Locate the cell with the specified text and output its (x, y) center coordinate. 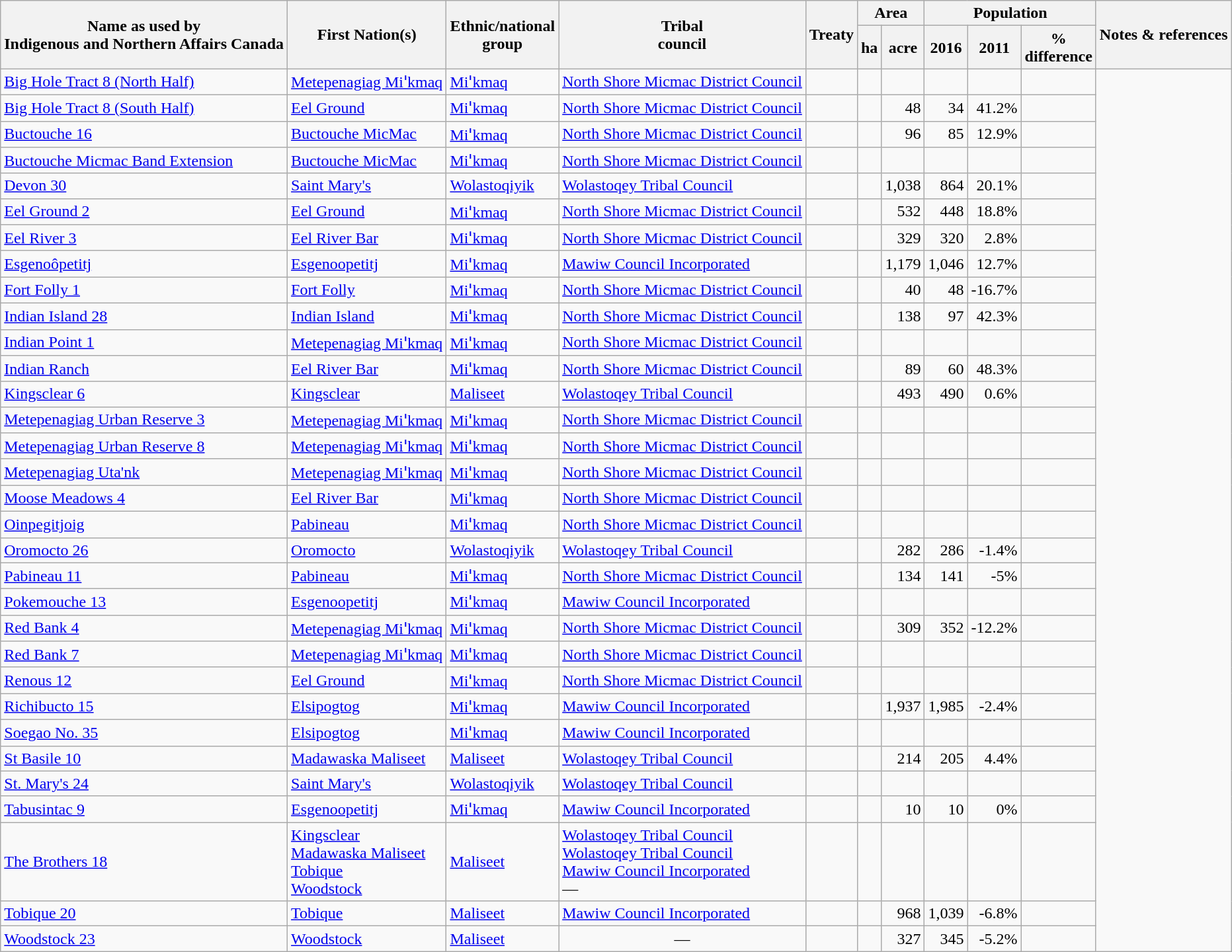
134 (903, 576)
Tobique (367, 914)
2016 (946, 48)
12.9% (995, 134)
Kingsclear 6 (144, 394)
Red Bank 4 (144, 628)
Esgenoôpetitj (144, 264)
Fort Folly (367, 290)
138 (903, 316)
282 (903, 550)
Indian Island (367, 316)
-16.7% (995, 290)
Renous 12 (144, 680)
Oromocto (367, 550)
Indian Island 28 (144, 316)
320 (946, 238)
First Nation(s) (367, 34)
KingsclearMadawaska MaliseetTobiqueWoodstock (367, 862)
Pokemouche 13 (144, 602)
Metepenagiag Urban Reserve 3 (144, 420)
Area (890, 13)
Oinpegitjoig (144, 524)
89 (903, 369)
448 (946, 212)
-12.2% (995, 628)
The Brothers 18 (144, 862)
-6.8% (995, 914)
Ethnic/nationalgroup (503, 34)
968 (903, 914)
286 (946, 550)
490 (946, 394)
85 (946, 134)
Moose Meadows 4 (144, 498)
Buctouche Micmac Band Extension (144, 161)
141 (946, 576)
Woodstock 23 (144, 939)
Notes & references (1164, 34)
Metepenagiag Urban Reserve 8 (144, 446)
Eel River 3 (144, 238)
-5% (995, 576)
Indian Point 1 (144, 342)
1,038 (903, 186)
— (682, 939)
-5.2% (995, 939)
Big Hole Tract 8 (South Half) (144, 108)
Eel Ground 2 (144, 212)
Buctouche 16 (144, 134)
Soegao No. 35 (144, 733)
327 (903, 939)
214 (903, 758)
Tobique 20 (144, 914)
40 (903, 290)
329 (903, 238)
0% (995, 809)
864 (946, 186)
97 (946, 316)
Devon 30 (144, 186)
-2.4% (995, 707)
1,985 (946, 707)
1,937 (903, 707)
Name as used byIndigenous and Northern Affairs Canada (144, 34)
345 (946, 939)
4.4% (995, 758)
0.6% (995, 394)
1,179 (903, 264)
Treaty (831, 34)
41.2% (995, 108)
Population (1010, 13)
Big Hole Tract 8 (North Half) (144, 82)
acre (903, 48)
60 (946, 369)
1,039 (946, 914)
Richibucto 15 (144, 707)
ha (869, 48)
352 (946, 628)
%difference (1058, 48)
309 (903, 628)
St Basile 10 (144, 758)
20.1% (995, 186)
Kingsclear (367, 394)
Madawaska Maliseet (367, 758)
Fort Folly 1 (144, 290)
532 (903, 212)
42.3% (995, 316)
Tabusintac 9 (144, 809)
1,046 (946, 264)
Pabineau 11 (144, 576)
34 (946, 108)
2011 (995, 48)
205 (946, 758)
Tribalcouncil (682, 34)
2.8% (995, 238)
18.8% (995, 212)
493 (903, 394)
-1.4% (995, 550)
Metepenagiag Uta'nk (144, 472)
Woodstock (367, 939)
Wolastoqey Tribal CouncilWolastoqey Tribal CouncilMawiw Council Incorporated— (682, 862)
Red Bank 7 (144, 654)
Oromocto 26 (144, 550)
96 (903, 134)
St. Mary's 24 (144, 783)
Indian Ranch (144, 369)
12.7% (995, 264)
48.3% (995, 369)
